Return (X, Y) of the center of cell containing provided text 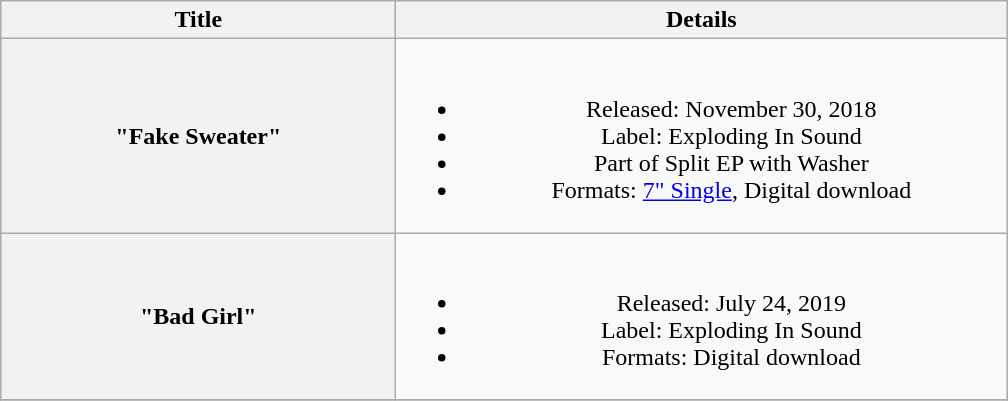
"Bad Girl" (198, 316)
Released: July 24, 2019Label: Exploding In SoundFormats: Digital download (702, 316)
"Fake Sweater" (198, 136)
Details (702, 20)
Title (198, 20)
Released: November 30, 2018Label: Exploding In SoundPart of Split EP with WasherFormats: 7" Single, Digital download (702, 136)
